Extract the (x, y) coordinate from the center of the cell holding the provided text.  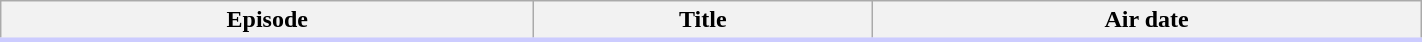
Episode (268, 21)
Air date (1146, 21)
Title (703, 21)
